Search for the cell housing the specified text and yield its (x, y) center coordinate. 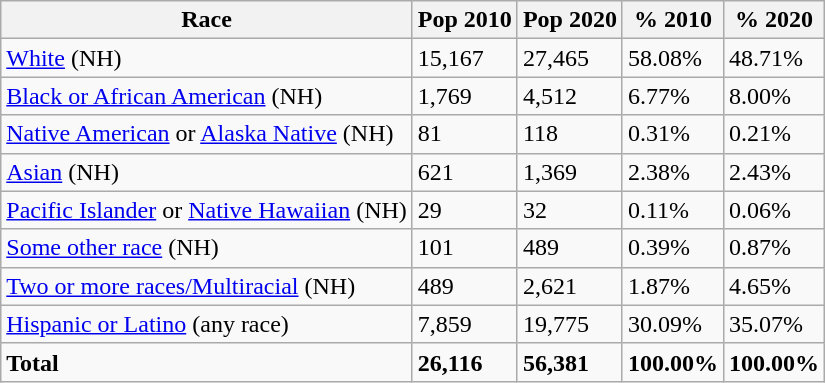
0.31% (672, 134)
Pop 2020 (570, 20)
6.77% (672, 96)
81 (464, 134)
621 (464, 172)
118 (570, 134)
1,369 (570, 172)
% 2010 (672, 20)
27,465 (570, 58)
1.87% (672, 286)
29 (464, 210)
Total (207, 362)
0.87% (774, 248)
Asian (NH) (207, 172)
Two or more races/Multiracial (NH) (207, 286)
% 2020 (774, 20)
48.71% (774, 58)
Some other race (NH) (207, 248)
8.00% (774, 96)
Race (207, 20)
4,512 (570, 96)
7,859 (464, 324)
101 (464, 248)
32 (570, 210)
Hispanic or Latino (any race) (207, 324)
2,621 (570, 286)
Pacific Islander or Native Hawaiian (NH) (207, 210)
1,769 (464, 96)
19,775 (570, 324)
56,381 (570, 362)
26,116 (464, 362)
4.65% (774, 286)
15,167 (464, 58)
0.21% (774, 134)
30.09% (672, 324)
Pop 2010 (464, 20)
2.43% (774, 172)
Black or African American (NH) (207, 96)
35.07% (774, 324)
0.11% (672, 210)
2.38% (672, 172)
Native American or Alaska Native (NH) (207, 134)
58.08% (672, 58)
0.39% (672, 248)
White (NH) (207, 58)
0.06% (774, 210)
